Detect which cell encompasses the target text, then output its (X, Y) center coordinate. 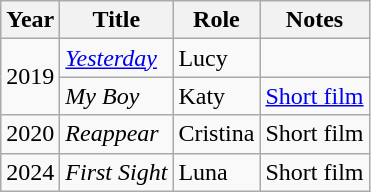
First Sight (116, 172)
2020 (30, 134)
Katy (216, 96)
My Boy (116, 96)
Notes (314, 20)
Role (216, 20)
2019 (30, 77)
Yesterday (116, 58)
Luna (216, 172)
Reappear (116, 134)
Title (116, 20)
Cristina (216, 134)
Lucy (216, 58)
Year (30, 20)
2024 (30, 172)
